From the cell containing the given text, extract its center point as [x, y] coordinate. 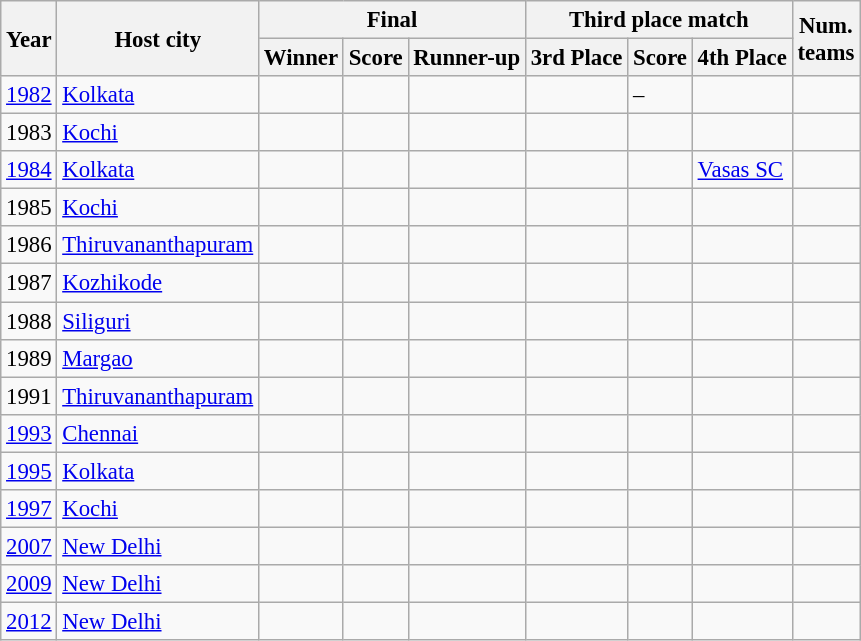
2007 [29, 546]
3rd Place [576, 58]
1983 [29, 133]
Host city [158, 38]
1986 [29, 245]
Vasas SC [742, 170]
Third place match [658, 20]
Winner [302, 58]
Siliguri [158, 321]
1987 [29, 283]
1982 [29, 95]
Kozhikode [158, 283]
1993 [29, 433]
Year [29, 38]
Chennai [158, 433]
1988 [29, 321]
– [660, 95]
1989 [29, 358]
1995 [29, 471]
2012 [29, 621]
1984 [29, 170]
Runner-up [466, 58]
Margao [158, 358]
2009 [29, 584]
Num.teams [826, 38]
1985 [29, 208]
1997 [29, 509]
4th Place [742, 58]
Final [392, 20]
1991 [29, 396]
